For the text-containing cell, return its midpoint in (X, Y) coordinate format. 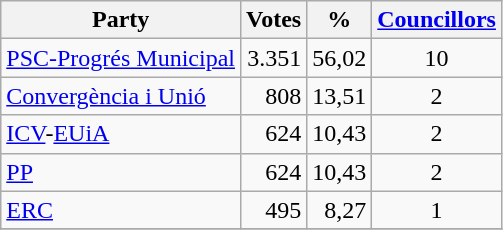
8,27 (340, 210)
56,02 (340, 58)
ERC (121, 210)
495 (273, 210)
808 (273, 96)
Party (121, 20)
Convergència i Unió (121, 96)
3.351 (273, 58)
% (340, 20)
PSC-Progrés Municipal (121, 58)
13,51 (340, 96)
1 (437, 210)
Councillors (437, 20)
10 (437, 58)
ICV-EUiA (121, 134)
Votes (273, 20)
PP (121, 172)
